Capture the cell that displays the provided text and extract its (X, Y) central coordinate. 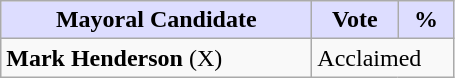
Mayoral Candidate (156, 20)
Vote (355, 20)
% (426, 20)
Acclaimed (383, 58)
Mark Henderson (X) (156, 58)
